Return the (X, Y) coordinate for the center point of the cell that contains the specified text.  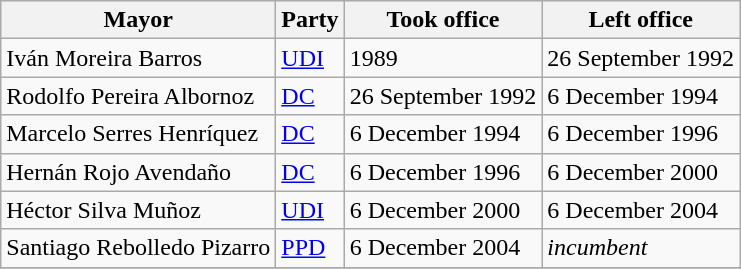
Hernán Rojo Avendaño (138, 172)
Marcelo Serres Henríquez (138, 134)
1989 (443, 58)
Iván Moreira Barros (138, 58)
Rodolfo Pereira Albornoz (138, 96)
Santiago Rebolledo Pizarro (138, 248)
Party (310, 20)
PPD (310, 248)
Mayor (138, 20)
Héctor Silva Muñoz (138, 210)
Took office (443, 20)
incumbent (641, 248)
Left office (641, 20)
